Find where the given text appears and provide that cell's center as [x, y] coordinate. 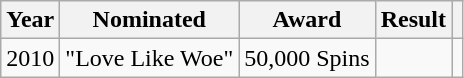
"Love Like Woe" [150, 58]
Award [307, 20]
Nominated [150, 20]
2010 [30, 58]
Year [30, 20]
50,000 Spins [307, 58]
Result [413, 20]
